Locate the cell with the specified text and output its [x, y] center coordinate. 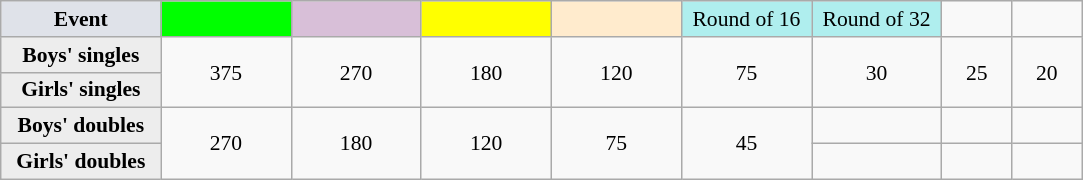
Round of 32 [877, 19]
Round of 16 [746, 19]
Boys' singles [81, 55]
Girls' singles [81, 90]
25 [977, 72]
30 [877, 72]
375 [226, 72]
45 [746, 144]
20 [1047, 72]
Boys' doubles [81, 126]
Girls' doubles [81, 162]
Event [81, 19]
